Determine the (X, Y) coordinate at the center of the cell enclosing the given text.  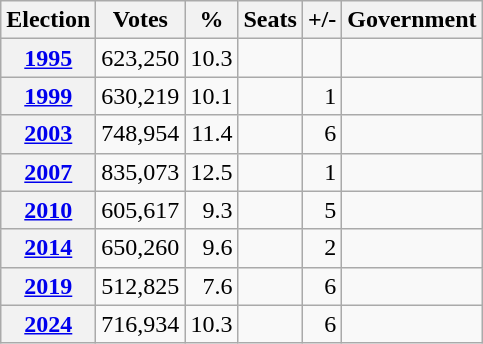
748,954 (140, 134)
835,073 (140, 172)
2 (322, 248)
10.1 (212, 96)
2010 (48, 210)
7.6 (212, 286)
1999 (48, 96)
Seats (270, 20)
9.3 (212, 210)
650,260 (140, 248)
5 (322, 210)
716,934 (140, 324)
2003 (48, 134)
9.6 (212, 248)
2024 (48, 324)
Government (412, 20)
2007 (48, 172)
605,617 (140, 210)
2014 (48, 248)
Election (48, 20)
623,250 (140, 58)
12.5 (212, 172)
512,825 (140, 286)
1995 (48, 58)
630,219 (140, 96)
2019 (48, 286)
11.4 (212, 134)
Votes (140, 20)
+/- (322, 20)
% (212, 20)
